Capture the cell that displays the provided text and extract its (X, Y) central coordinate. 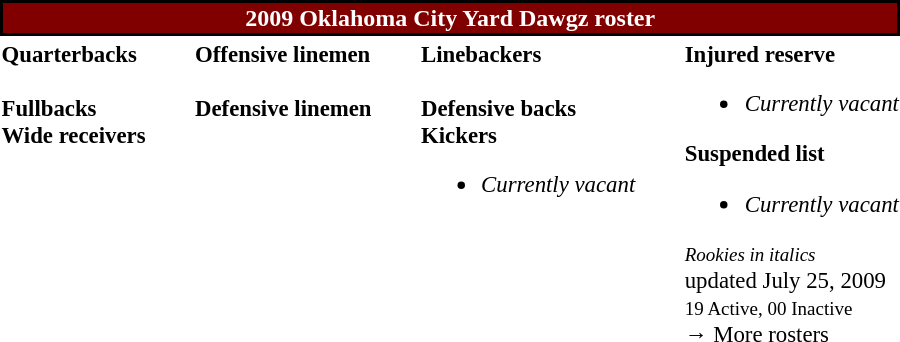
2009 Oklahoma City Yard Dawgz roster (450, 18)
